Detect which cell encompasses the target text, then output its (X, Y) center coordinate. 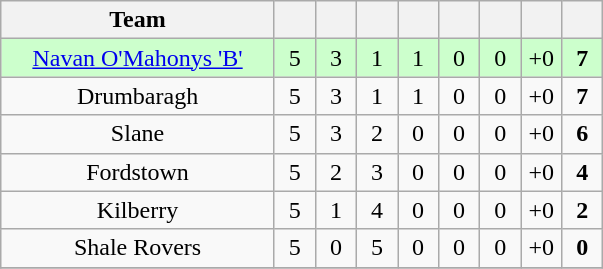
6 (582, 134)
Team (138, 20)
Slane (138, 134)
Shale Rovers (138, 248)
Drumbaragh (138, 96)
Fordstown (138, 172)
Kilberry (138, 210)
Navan O'Mahonys 'B' (138, 58)
